Scan for the cell matching the given text and deliver its [x, y] coordinate at center. 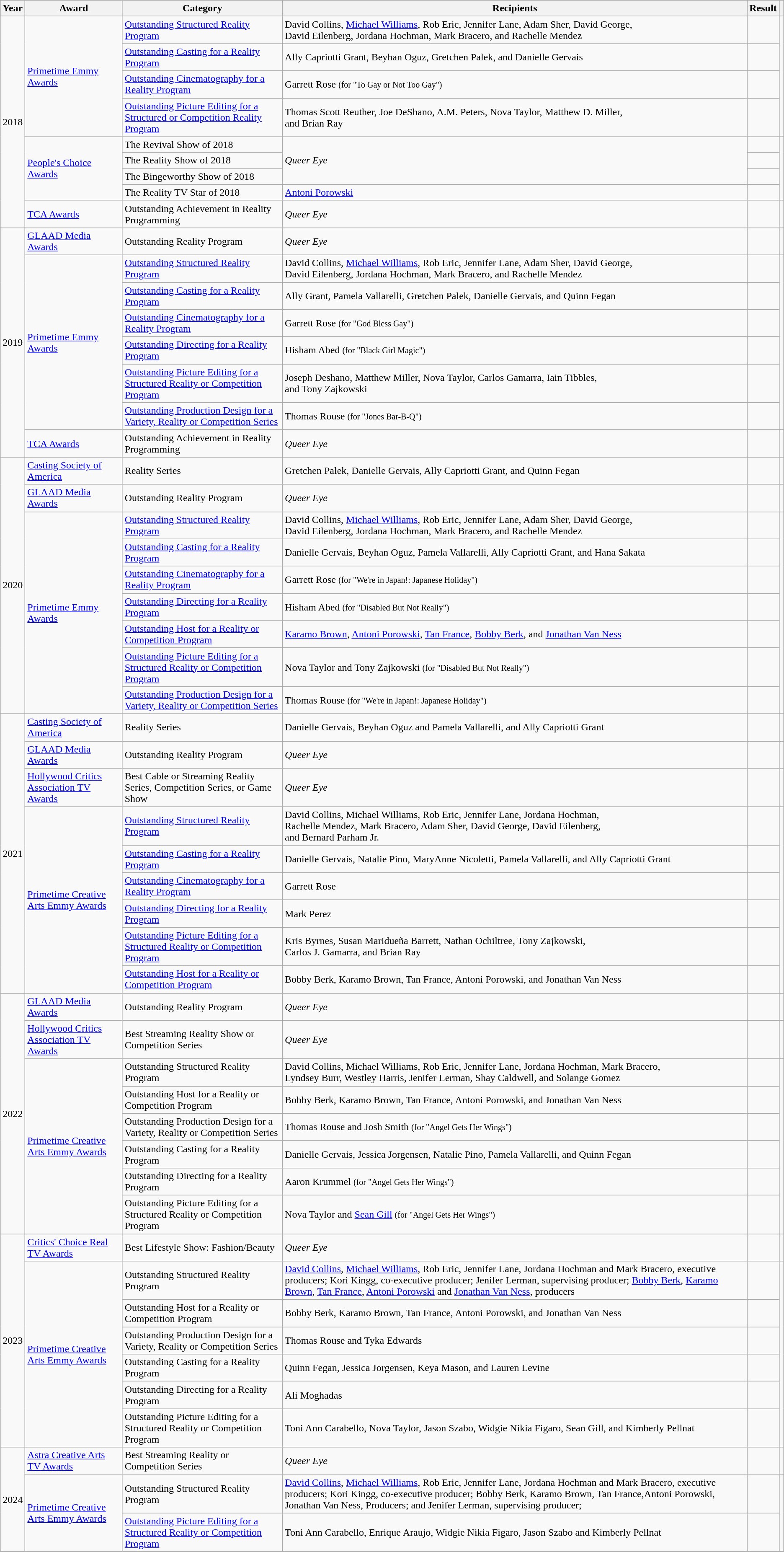
Joseph Deshano, Matthew Miller, Nova Taylor, Carlos Gamarra, Iain Tibbles, and Tony Zajkowski [515, 383]
People's Choice Awards [74, 168]
The Revival Show of 2018 [202, 145]
The Reality TV Star of 2018 [202, 192]
Karamo Brown, Antoni Porowski, Tan France, Bobby Berk, and Jonathan Van Ness [515, 634]
Danielle Gervais, Beyhan Oguz, Pamela Vallarelli, Ally Capriotti Grant, and Hana Sakata [515, 552]
Danielle Gervais, Natalie Pino, MaryAnne Nicoletti, Pamela Vallarelli, and Ally Capriotti Grant [515, 859]
Nova Taylor and Sean Gill (for "Angel Gets Her Wings") [515, 1214]
Best Streaming Reality or Competition Series [202, 1461]
Year [13, 8]
Garrett Rose (for "God Bless Gay") [515, 323]
Kris Byrnes, Susan Maridueña Barrett, Nathan Ochiltree, Tony Zajkowski, Carlos J. Gamarra, and Brian Ray [515, 947]
Best Cable or Streaming Reality Series, Competition Series, or Game Show [202, 788]
Hisham Abed (for "Disabled But Not Really") [515, 607]
2018 [13, 122]
2022 [13, 1113]
Category [202, 8]
Outstanding Picture Editing for a Structured or Competition Reality Program [202, 117]
Best Streaming Reality Show or Competition Series [202, 1040]
The Bingeworthy Show of 2018 [202, 176]
2019 [13, 342]
Garrett Rose (for "We're in Japan!: Japanese Holiday") [515, 580]
Astra Creative Arts TV Awards [74, 1461]
The Reality Show of 2018 [202, 160]
2024 [13, 1499]
Danielle Gervais, Jessica Jorgensen, Natalie Pino, Pamela Vallarelli, and Quinn Fegan [515, 1154]
Aaron Krummel (for "Angel Gets Her Wings") [515, 1182]
Best Lifestyle Show: Fashion/Beauty [202, 1247]
Thomas Rouse and Tyka Edwards [515, 1341]
Garrett Rose [515, 887]
Recipients [515, 8]
Gretchen Palek, Danielle Gervais, Ally Capriotti Grant, and Quinn Fegan [515, 471]
Thomas Rouse and Josh Smith (for "Angel Gets Her Wings") [515, 1127]
Ali Moghadas [515, 1395]
Toni Ann Carabello, Enrique Araujo, Widgie Nikia Figaro, Jason Szabo and Kimberly Pellnat [515, 1532]
Toni Ann Carabello, Nova Taylor, Jason Szabo, Widgie Nikia Figaro, Sean Gill, and Kimberly Pellnat [515, 1428]
Danielle Gervais, Beyhan Oguz and Pamela Vallarelli, and Ally Capriotti Grant [515, 727]
Thomas Rouse (for "We're in Japan!: Japanese Holiday") [515, 700]
Award [74, 8]
Ally Capriotti Grant, Beyhan Oguz, Gretchen Palek, and Danielle Gervais [515, 57]
Thomas Rouse (for "Jones Bar-B-Q") [515, 416]
Nova Taylor and Tony Zajkowski (for "Disabled But Not Really") [515, 667]
Garrett Rose (for "To Gay or Not Too Gay") [515, 85]
Hisham Abed (for "Black Girl Magic") [515, 350]
Mark Perez [515, 913]
Quinn Fegan, Jessica Jorgensen, Keya Mason, and Lauren Levine [515, 1368]
Thomas Scott Reuther, Joe DeShano, A.M. Peters, Nova Taylor, Matthew D. Miller, and Brian Ray [515, 117]
2021 [13, 853]
Critics' Choice Real TV Awards [74, 1247]
2023 [13, 1340]
Result [763, 8]
2020 [13, 586]
Antoni Porowski [515, 192]
Ally Grant, Pamela Vallarelli, Gretchen Palek, Danielle Gervais, and Quinn Fegan [515, 296]
